Output the [x, y] coordinate of the center of the cell containing the given text.  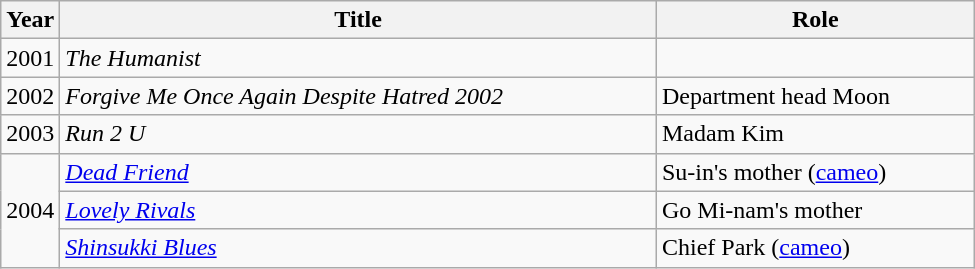
Run 2 U [358, 134]
Title [358, 20]
Department head Moon [815, 96]
Lovely Rivals [358, 210]
2003 [30, 134]
Chief Park (cameo) [815, 248]
Go Mi-nam's mother [815, 210]
2001 [30, 58]
Shinsukki Blues [358, 248]
2004 [30, 210]
Role [815, 20]
Su-in's mother (cameo) [815, 172]
The Humanist [358, 58]
Year [30, 20]
2002 [30, 96]
Madam Kim [815, 134]
Forgive Me Once Again Despite Hatred 2002 [358, 96]
Dead Friend [358, 172]
